Return (X, Y) of the center of cell containing provided text 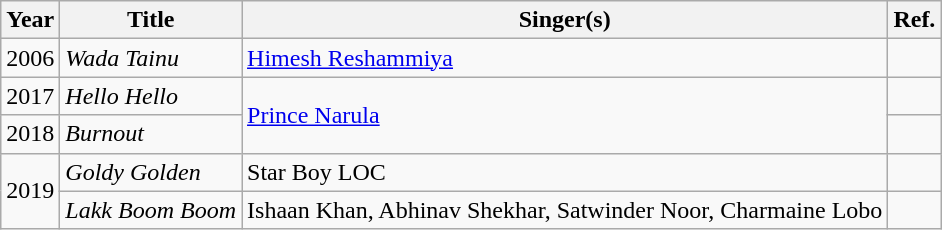
Wada Tainu (151, 58)
2017 (30, 96)
Ref. (914, 20)
2019 (30, 191)
Himesh Reshammiya (565, 58)
Hello Hello (151, 96)
Prince Narula (565, 115)
2006 (30, 58)
Year (30, 20)
Goldy Golden (151, 172)
Star Boy LOC (565, 172)
Lakk Boom Boom (151, 210)
Singer(s) (565, 20)
Burnout (151, 134)
Title (151, 20)
2018 (30, 134)
Ishaan Khan, Abhinav Shekhar, Satwinder Noor, Charmaine Lobo (565, 210)
